From the cell containing the given text, extract its center point as (X, Y) coordinate. 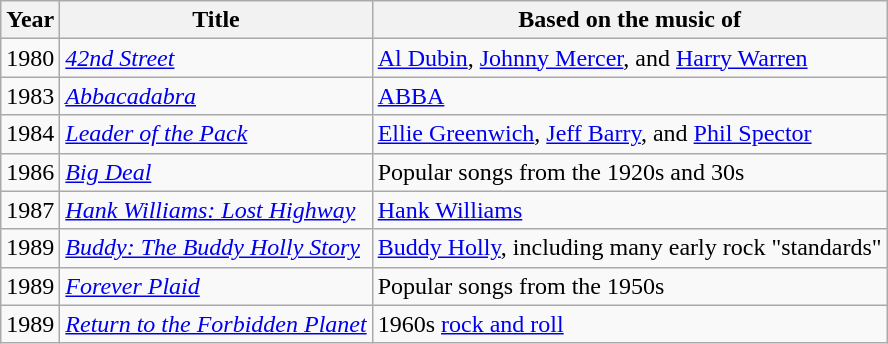
1960s rock and roll (630, 324)
Year (30, 20)
Popular songs from the 1950s (630, 286)
Buddy: The Buddy Holly Story (216, 248)
Return to the Forbidden Planet (216, 324)
Buddy Holly, including many early rock "standards" (630, 248)
1987 (30, 210)
42nd Street (216, 58)
Al Dubin, Johnny Mercer, and Harry Warren (630, 58)
Big Deal (216, 172)
Title (216, 20)
Popular songs from the 1920s and 30s (630, 172)
1984 (30, 134)
Based on the music of (630, 20)
Forever Plaid (216, 286)
Ellie Greenwich, Jeff Barry, and Phil Spector (630, 134)
1980 (30, 58)
Hank Williams: Lost Highway (216, 210)
Hank Williams (630, 210)
Leader of the Pack (216, 134)
1983 (30, 96)
1986 (30, 172)
ABBA (630, 96)
Abbacadabra (216, 96)
